From the cell containing the given text, extract its center point as [x, y] coordinate. 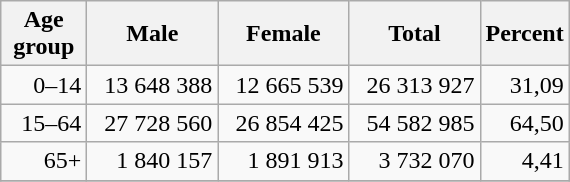
Age group [44, 34]
31,09 [524, 85]
15–64 [44, 123]
Total [414, 34]
1 891 913 [284, 161]
Female [284, 34]
26 854 425 [284, 123]
27 728 560 [152, 123]
13 648 388 [152, 85]
Percent [524, 34]
0–14 [44, 85]
4,41 [524, 161]
54 582 985 [414, 123]
64,50 [524, 123]
26 313 927 [414, 85]
3 732 070 [414, 161]
Male [152, 34]
65+ [44, 161]
12 665 539 [284, 85]
1 840 157 [152, 161]
